Determine the [X, Y] coordinate at the center of the cell enclosing the given text.  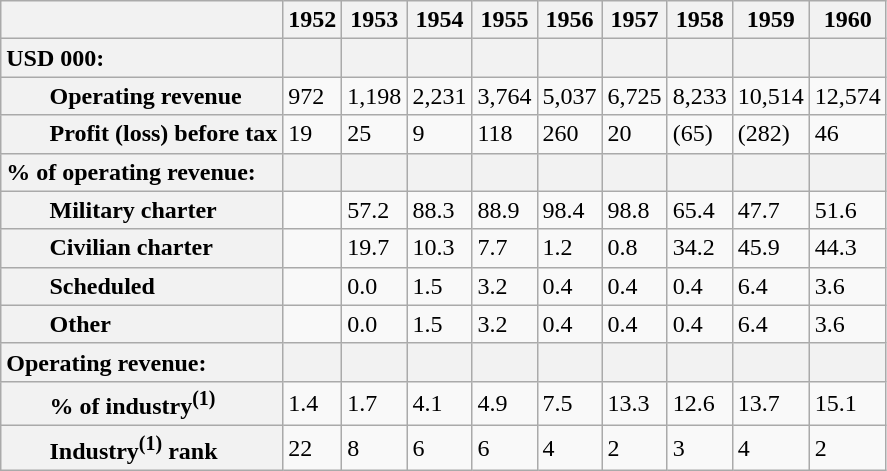
10.3 [440, 248]
7.7 [504, 248]
51.6 [848, 210]
Profit (loss) before tax [142, 134]
260 [570, 134]
25 [374, 134]
88.9 [504, 210]
5,037 [570, 96]
13.3 [634, 404]
3,764 [504, 96]
12.6 [700, 404]
1.4 [312, 404]
1959 [770, 20]
20 [634, 134]
4.1 [440, 404]
Scheduled [142, 286]
1952 [312, 20]
44.3 [848, 248]
1957 [634, 20]
USD 000: [142, 58]
972 [312, 96]
1958 [700, 20]
Operating revenue [142, 96]
(65) [700, 134]
2,231 [440, 96]
57.2 [374, 210]
7.5 [570, 404]
1.2 [570, 248]
8 [374, 448]
1.7 [374, 404]
3 [700, 448]
1960 [848, 20]
98.8 [634, 210]
45.9 [770, 248]
9 [440, 134]
15.1 [848, 404]
65.4 [700, 210]
(282) [770, 134]
Other [142, 324]
4.9 [504, 404]
88.3 [440, 210]
12,574 [848, 96]
22 [312, 448]
0.8 [634, 248]
8,233 [700, 96]
1956 [570, 20]
47.7 [770, 210]
19.7 [374, 248]
Civilian charter [142, 248]
118 [504, 134]
46 [848, 134]
% of operating revenue: [142, 172]
Industry(1) rank [142, 448]
1955 [504, 20]
98.4 [570, 210]
1954 [440, 20]
19 [312, 134]
34.2 [700, 248]
Military charter [142, 210]
6,725 [634, 96]
1,198 [374, 96]
13.7 [770, 404]
10,514 [770, 96]
% of industry(1) [142, 404]
Operating revenue: [142, 362]
1953 [374, 20]
